Identify which cell holds the provided text, then report its [x, y] central coordinate. 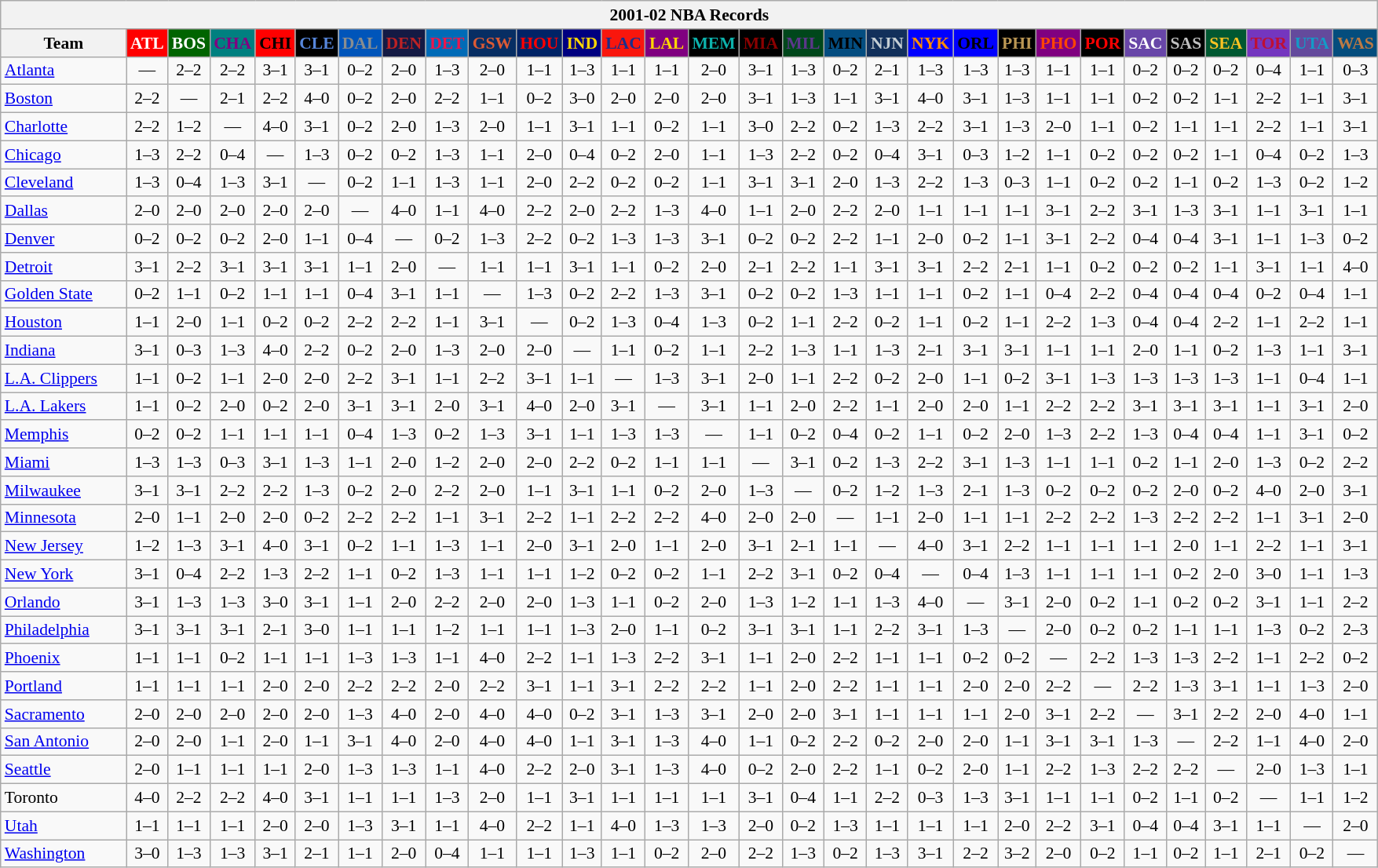
Minnesota [64, 518]
ATL [148, 43]
BOS [188, 43]
NJN [887, 43]
Houston [64, 323]
TOR [1269, 43]
SAS [1186, 43]
PHO [1058, 43]
Chicago [64, 155]
Cleveland [64, 183]
Dallas [64, 211]
Charlotte [64, 127]
WAS [1355, 43]
Detroit [64, 267]
Atlanta [64, 71]
NYK [930, 43]
CHI [275, 43]
New Jersey [64, 546]
DEN [404, 43]
HOU [539, 43]
Miami [64, 462]
L.A. Clippers [64, 378]
Orlando [64, 602]
Golden State [64, 294]
Philadelphia [64, 630]
UTA [1312, 43]
SAC [1145, 43]
New York [64, 574]
Denver [64, 239]
Boston [64, 99]
Portland [64, 686]
MIL [802, 43]
CLE [317, 43]
MIN [845, 43]
Sacramento [64, 714]
3–2 [1018, 854]
MEM [713, 43]
Phoenix [64, 658]
IND [582, 43]
LAC [623, 43]
LAL [667, 43]
Memphis [64, 435]
DAL [360, 43]
CHA [232, 43]
ORL [975, 43]
MIA [761, 43]
Washington [64, 854]
DET [448, 43]
Team [64, 43]
L.A. Lakers [64, 407]
SEA [1226, 43]
Toronto [64, 798]
PHI [1018, 43]
Indiana [64, 351]
2001-02 NBA Records [689, 15]
Seattle [64, 770]
Utah [64, 826]
POR [1102, 43]
Milwaukee [64, 491]
GSW [493, 43]
2–3 [1355, 630]
San Antonio [64, 742]
